Search for the cell housing the specified text and yield its [X, Y] center coordinate. 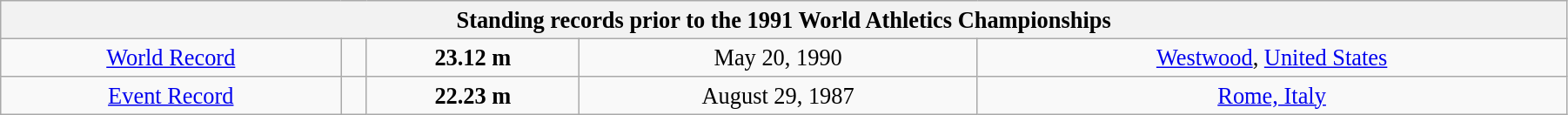
Standing records prior to the 1991 World Athletics Championships [784, 19]
23.12 m [472, 57]
Event Record [171, 95]
August 29, 1987 [778, 95]
World Record [171, 57]
Rome, Italy [1272, 95]
May 20, 1990 [778, 57]
Westwood, United States [1272, 57]
22.23 m [472, 95]
